Pinpoint the cell where the given text exists, returning its (x, y) midpoint coordinate. 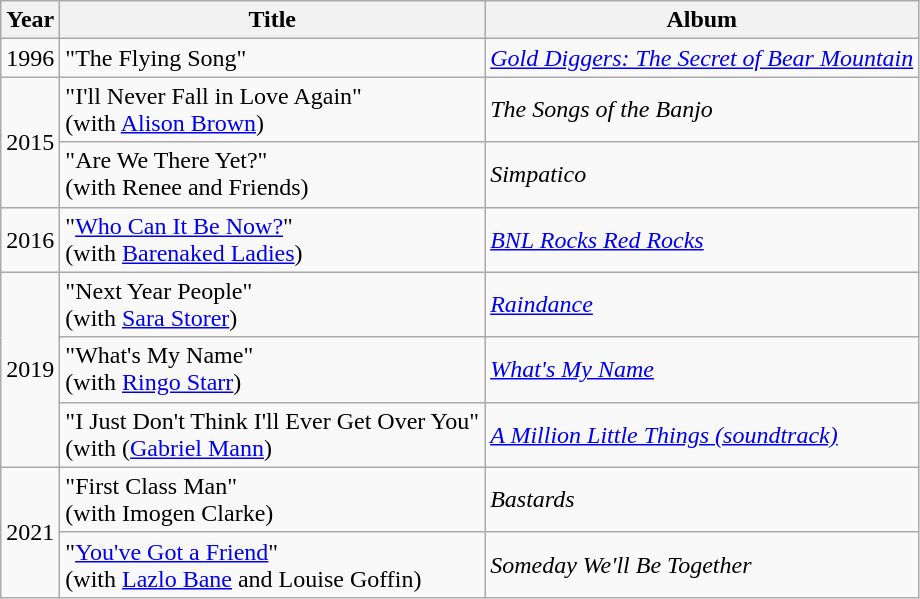
The Songs of the Banjo (702, 110)
Gold Diggers: The Secret of Bear Mountain (702, 58)
Year (30, 20)
BNL Rocks Red Rocks (702, 240)
2019 (30, 370)
2015 (30, 142)
2016 (30, 240)
Album (702, 20)
"First Class Man" (with Imogen Clarke) (272, 500)
"What's My Name" (with Ringo Starr) (272, 370)
"I'll Never Fall in Love Again" (with Alison Brown) (272, 110)
Title (272, 20)
Someday We'll Be Together (702, 564)
"Are We There Yet?" (with Renee and Friends) (272, 174)
Raindance (702, 304)
A Million Little Things (soundtrack) (702, 434)
"Next Year People" (with Sara Storer) (272, 304)
2021 (30, 532)
"Who Can It Be Now?" (with Barenaked Ladies) (272, 240)
What's My Name (702, 370)
"The Flying Song" (272, 58)
"I Just Don't Think I'll Ever Get Over You" (with (Gabriel Mann) (272, 434)
Bastards (702, 500)
"You've Got a Friend" (with Lazlo Bane and Louise Goffin) (272, 564)
Simpatico (702, 174)
1996 (30, 58)
